Find where the given text appears and provide that cell's center as (x, y) coordinate. 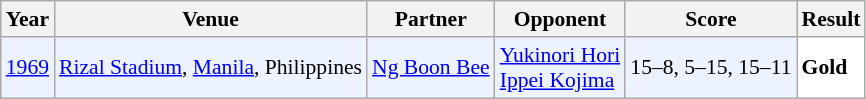
1969 (28, 68)
Opponent (560, 19)
Year (28, 19)
Rizal Stadium, Manila, Philippines (210, 68)
Yukinori Hori Ippei Kojima (560, 68)
Partner (431, 19)
Result (832, 19)
Venue (210, 19)
15–8, 5–15, 15–11 (710, 68)
Gold (832, 68)
Ng Boon Bee (431, 68)
Score (710, 19)
